Scan for the cell matching the given text and deliver its [X, Y] coordinate at center. 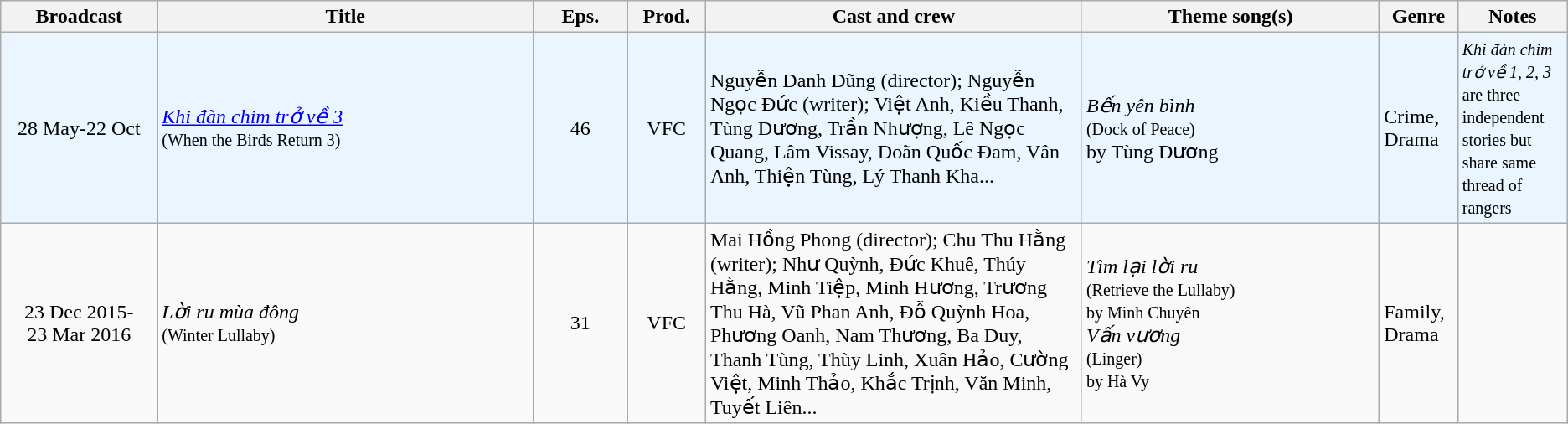
Prod. [667, 17]
Khi đàn chim trở về 1, 2, 3 are three independent stories but share same thread of rangers [1513, 127]
Genre [1419, 17]
Lời ru mùa đông (Winter Lullaby) [345, 323]
46 [580, 127]
Bến yên bình (Dock of Peace)by Tùng Dương [1230, 127]
Eps. [580, 17]
Family, Drama [1419, 323]
Broadcast [79, 17]
28 May-22 Oct [79, 127]
Crime, Drama [1419, 127]
Notes [1513, 17]
31 [580, 323]
Theme song(s) [1230, 17]
23 Dec 2015-23 Mar 2016 [79, 323]
Title [345, 17]
Tìm lại lời ru (Retrieve the Lullaby)by Minh ChuyênVấn vương (Linger)by Hà Vy [1230, 323]
Khi đàn chim trở về 3 (When the Birds Return 3) [345, 127]
Cast and crew [893, 17]
